Locate the cell with the specified text and output its [X, Y] center coordinate. 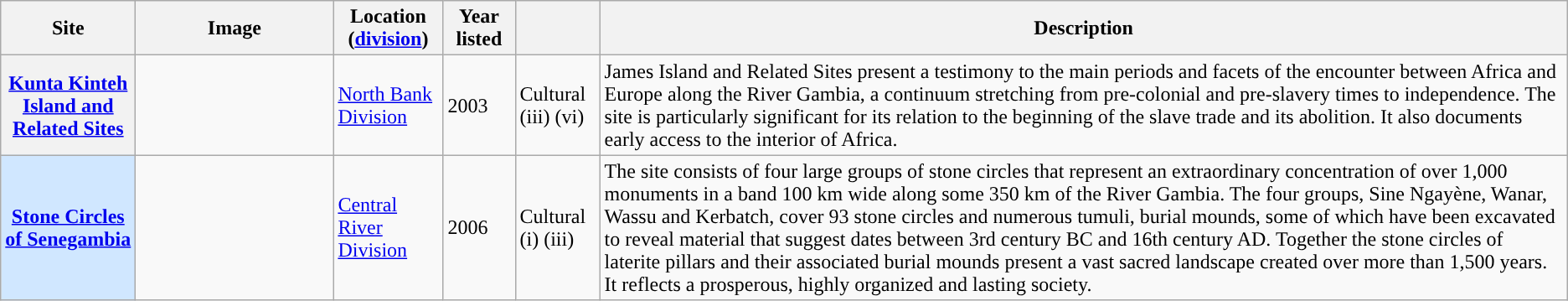
Stone Circles of Senegambia [69, 228]
2003 [479, 106]
Description [1084, 29]
Location (division) [389, 29]
Kunta Kinteh Island and Related Sites [69, 106]
Central River Division [389, 228]
North Bank Division [389, 106]
Cultural (i) (iii) [558, 228]
Year listed [479, 29]
Cultural (iii) (vi) [558, 106]
Site [69, 29]
2006 [479, 228]
Image [235, 29]
